Pinpoint the cell where the given text exists, returning its [X, Y] midpoint coordinate. 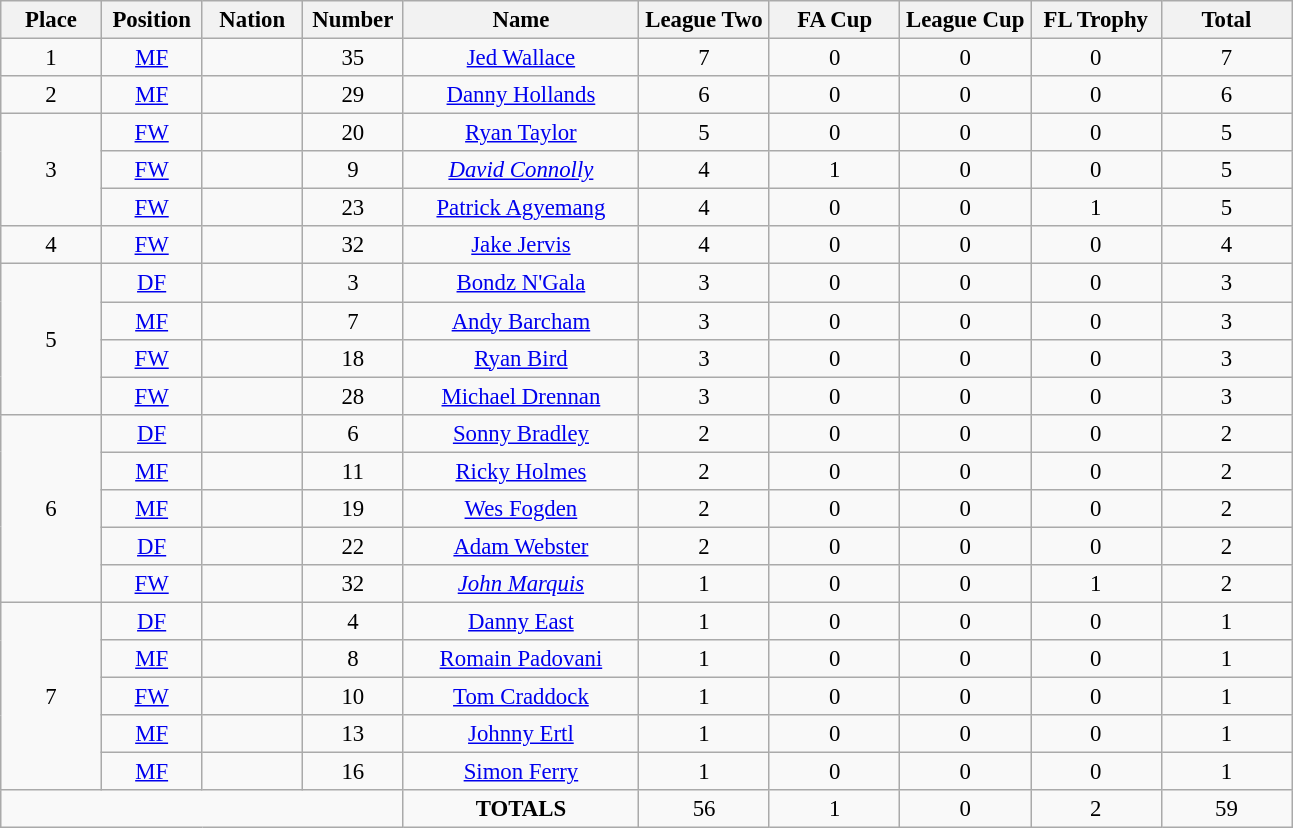
John Marquis [521, 584]
20 [354, 133]
Place [52, 20]
David Connolly [521, 170]
22 [354, 546]
Position [152, 20]
Michael Drennan [521, 396]
Ricky Holmes [521, 471]
8 [354, 659]
Wes Fogden [521, 509]
28 [354, 396]
19 [354, 509]
18 [354, 358]
9 [354, 170]
TOTALS [521, 809]
16 [354, 772]
Nation [252, 20]
Name [521, 20]
League Two [704, 20]
Patrick Agyemang [521, 208]
Tom Craddock [521, 697]
11 [354, 471]
Total [1226, 20]
Ryan Bird [521, 358]
League Cup [966, 20]
Ryan Taylor [521, 133]
Danny Hollands [521, 95]
Adam Webster [521, 546]
10 [354, 697]
29 [354, 95]
Danny East [521, 621]
Simon Ferry [521, 772]
56 [704, 809]
Andy Barcham [521, 321]
Number [354, 20]
Jake Jervis [521, 245]
59 [1226, 809]
Bondz N'Gala [521, 283]
13 [354, 734]
35 [354, 58]
Jed Wallace [521, 58]
FL Trophy [1096, 20]
Sonny Bradley [521, 433]
FA Cup [834, 20]
Johnny Ertl [521, 734]
23 [354, 208]
Romain Padovani [521, 659]
